Identify which cell holds the provided text, then report its [X, Y] central coordinate. 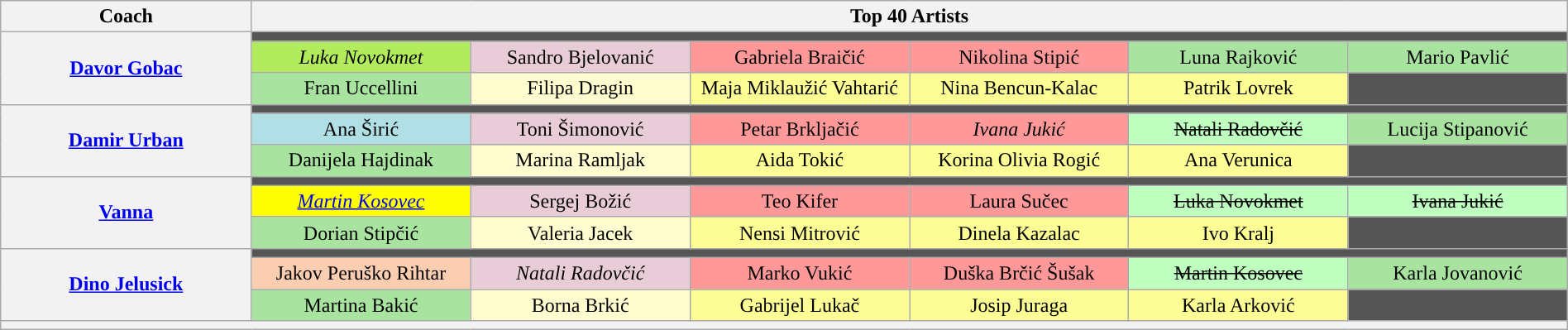
Damir Urban [126, 141]
Nikolina Stipić [1019, 57]
Mario Pavlić [1457, 57]
Karla Jovanović [1457, 273]
Ana Verunica [1239, 160]
Filipa Dragin [581, 88]
Marko Vukić [799, 273]
Jakov Peruško Rihtar [361, 273]
Valeria Jacek [581, 232]
Davor Gobac [126, 68]
Fran Uccellini [361, 88]
Maja Miklaužić Vahtarić [799, 88]
Top 40 Artists [910, 17]
Duška Brčić Šušak [1019, 273]
Nensi Mitrović [799, 232]
Patrik Lovrek [1239, 88]
Petar Brkljačić [799, 129]
Toni Šimonović [581, 129]
Marina Ramljak [581, 160]
Lucija Stipanović [1457, 129]
Sandro Bjelovanić [581, 57]
Martina Bakić [361, 305]
Luna Rajković [1239, 57]
Vanna [126, 212]
Laura Sučec [1019, 201]
Gabriela Braičić [799, 57]
Josip Juraga [1019, 305]
Dino Jelusick [126, 285]
Ivo Kralj [1239, 232]
Karla Arković [1239, 305]
Dinela Kazalac [1019, 232]
Gabrijel Lukač [799, 305]
Aida Tokić [799, 160]
Teo Kifer [799, 201]
Sergej Božić [581, 201]
Ana Širić [361, 129]
Nina Bencun-Kalac [1019, 88]
Coach [126, 17]
Borna Brkić [581, 305]
Dorian Stipčić [361, 232]
Danijela Hajdinak [361, 160]
Korina Olivia Rogić [1019, 160]
